Output the [x, y] coordinate of the center of the cell containing the given text.  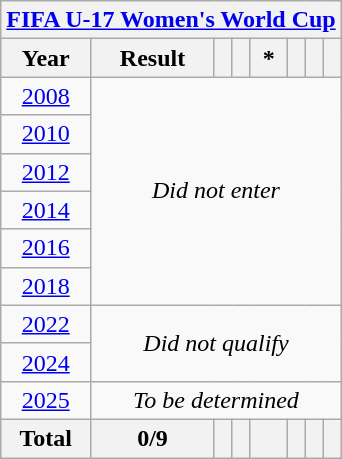
FIFA U-17 Women's World Cup [171, 20]
2014 [46, 210]
2025 [46, 400]
Total [46, 438]
2018 [46, 286]
2016 [46, 248]
Did not qualify [216, 343]
2012 [46, 172]
* [268, 58]
0/9 [153, 438]
2008 [46, 96]
To be determined [216, 400]
2010 [46, 134]
2024 [46, 362]
Year [46, 58]
2022 [46, 324]
Did not enter [216, 191]
Result [153, 58]
